Find where the given text appears and provide that cell's center as (x, y) coordinate. 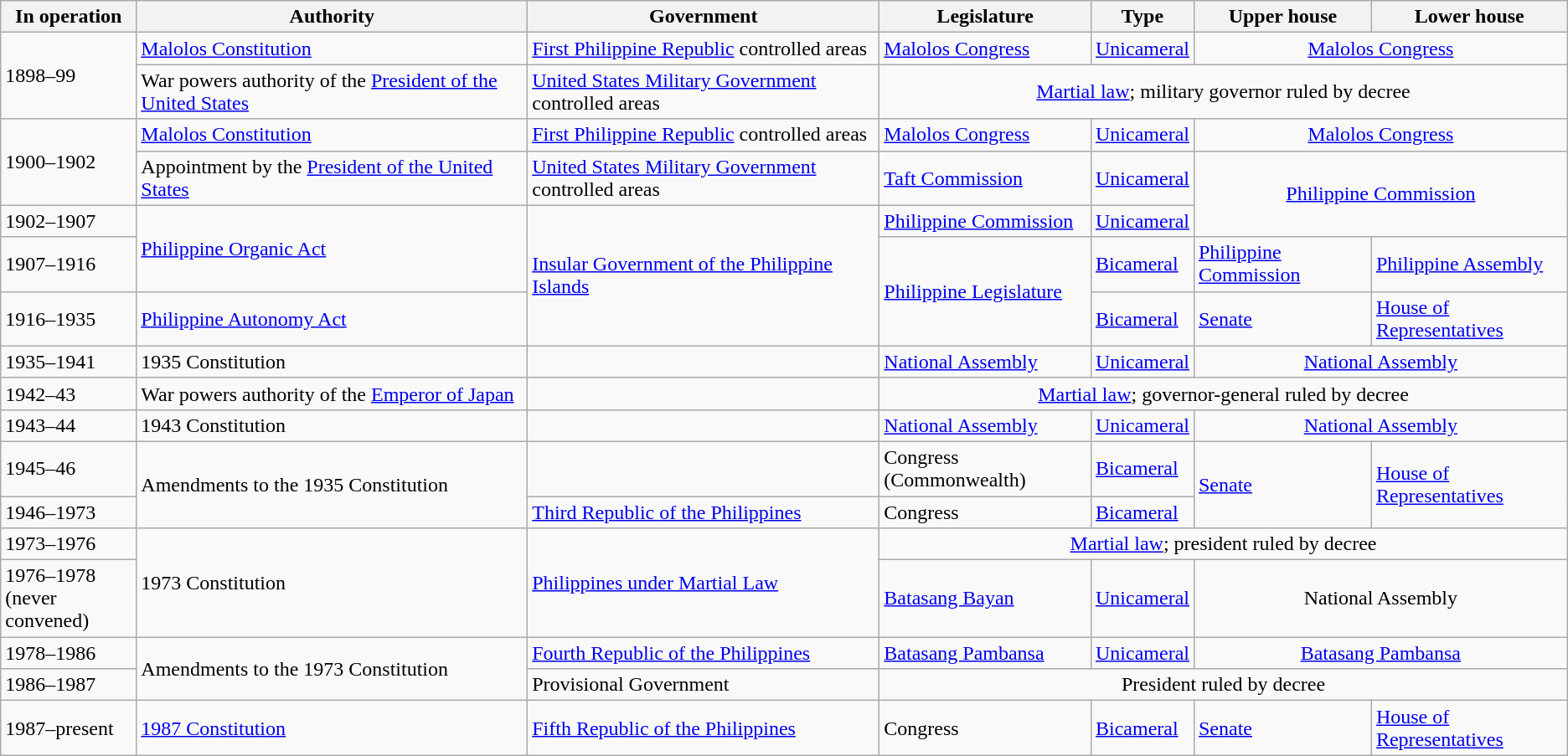
Philippine Organic Act (332, 248)
Martial law; president ruled by decree (1223, 544)
President ruled by decree (1223, 685)
War powers authority of the Emperor of Japan (332, 393)
Martial law; military governor ruled by decree (1223, 92)
Amendments to the 1973 Constitution (332, 669)
Amendments to the 1935 Constitution (332, 484)
Type (1142, 17)
1935–1941 (69, 362)
1907–1916 (69, 265)
Philippine Legislature (985, 291)
Lower house (1469, 17)
1898–99 (69, 75)
1943 Constitution (332, 425)
Third Republic of the Philippines (704, 512)
1978–1986 (69, 653)
1976–1978(never convened) (69, 599)
Fifth Republic of the Philippines (704, 728)
Philippines under Martial Law (704, 583)
1945–46 (69, 469)
1987 Constitution (332, 728)
Upper house (1282, 17)
1973–1976 (69, 544)
Batasang Bayan (985, 599)
Martial law; governor-general ruled by decree (1223, 393)
Authority (332, 17)
Fourth Republic of the Philippines (704, 653)
1942–43 (69, 393)
1946–1973 (69, 512)
1902–1907 (69, 221)
Appointment by the President of the United States (332, 177)
Taft Commission (985, 177)
1935 Constitution (332, 362)
In operation (69, 17)
1986–1987 (69, 685)
Philippine Assembly (1469, 265)
Provisional Government (704, 685)
1973 Constitution (332, 583)
Government (704, 17)
War powers authority of the President of the United States (332, 92)
Legislature (985, 17)
Philippine Autonomy Act (332, 318)
Congress (Commonwealth) (985, 469)
1987–present (69, 728)
1943–44 (69, 425)
1916–1935 (69, 318)
Insular Government of the Philippine Islands (704, 275)
1900–1902 (69, 162)
